From the cell containing the given text, extract its center point as [X, Y] coordinate. 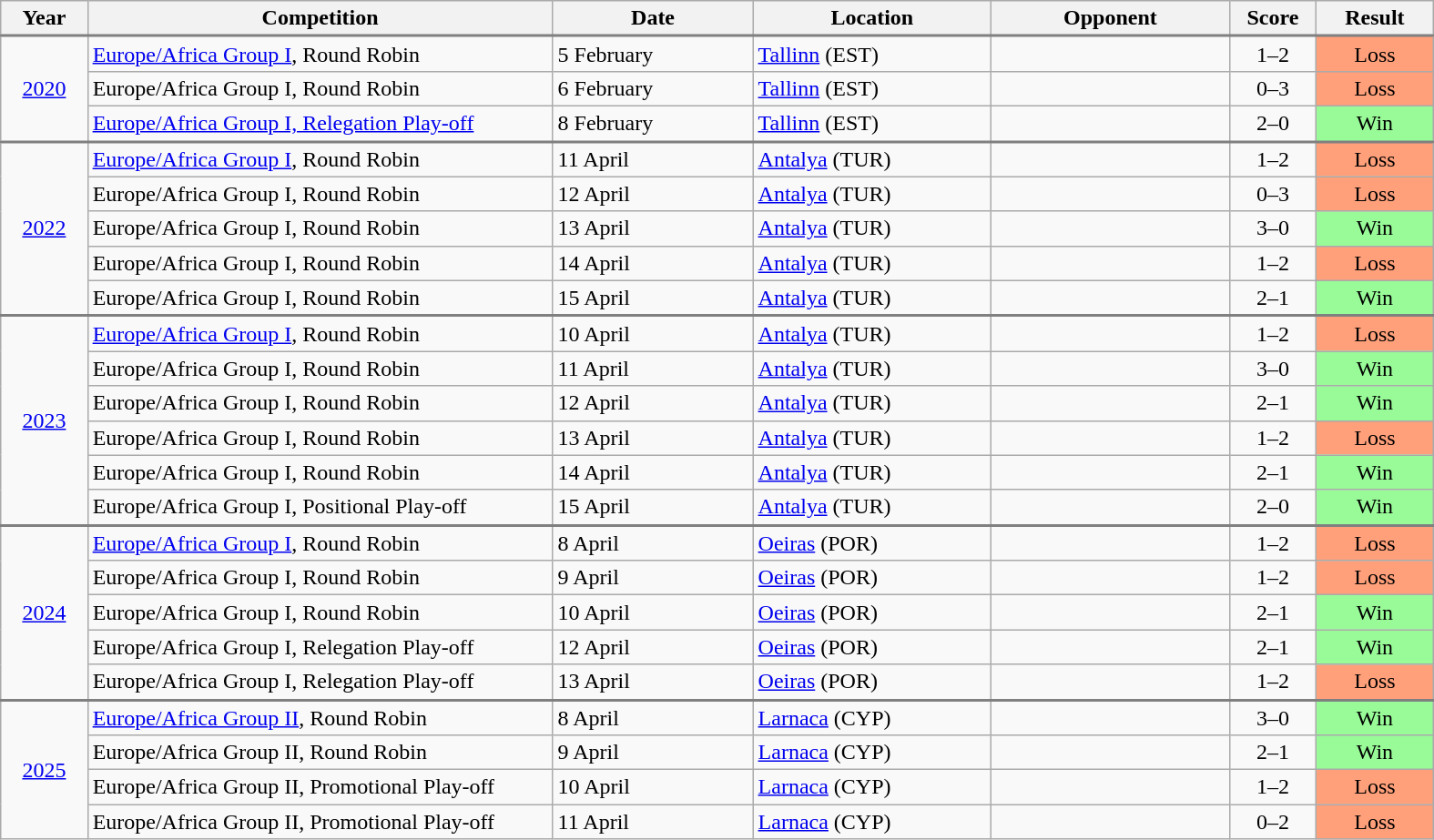
8 February [653, 124]
2020 [44, 89]
Location [872, 18]
5 February [653, 55]
6 February [653, 88]
Europe/Africa Group I, Positional Play-off [320, 508]
2024 [44, 612]
Year [44, 18]
Opponent [1111, 18]
2023 [44, 420]
Result [1375, 18]
Competition [320, 18]
2025 [44, 770]
0–2 [1273, 822]
2022 [44, 228]
Score [1273, 18]
Date [653, 18]
